Provide the [X, Y] coordinate of the cell's center where the given text is located.  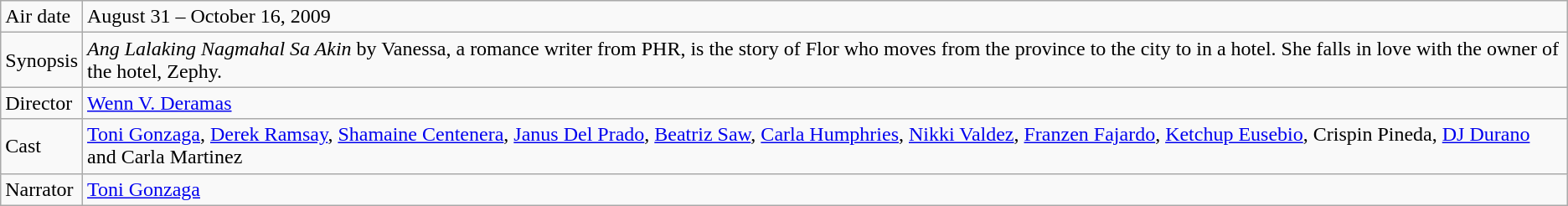
Director [42, 103]
Air date [42, 17]
Cast [42, 146]
Narrator [42, 189]
Toni Gonzaga [826, 189]
August 31 – October 16, 2009 [826, 17]
Synopsis [42, 60]
Wenn V. Deramas [826, 103]
